Return the (x, y) coordinate for the center point of the cell that contains the specified text.  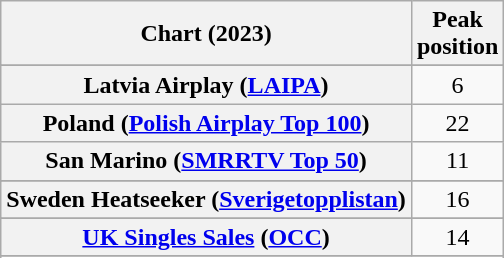
Chart (2023) (206, 34)
Latvia Airplay (LAIPA) (206, 85)
Poland (Polish Airplay Top 100) (206, 123)
14 (457, 237)
San Marino (SMRRTV Top 50) (206, 161)
16 (457, 199)
22 (457, 123)
UK Singles Sales (OCC) (206, 237)
6 (457, 85)
Sweden Heatseeker (Sverigetopplistan) (206, 199)
11 (457, 161)
Peakposition (457, 34)
